Capture the cell that displays the provided text and extract its (X, Y) central coordinate. 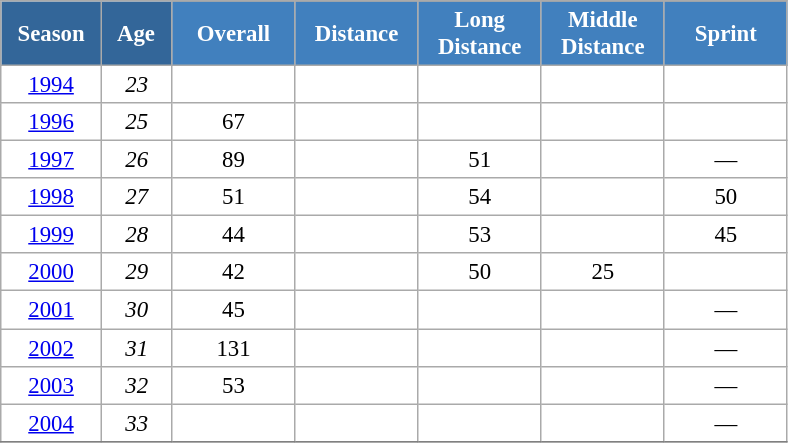
1994 (52, 85)
Long Distance (480, 34)
42 (234, 273)
Overall (234, 34)
Sprint (726, 34)
28 (136, 235)
23 (136, 85)
33 (136, 423)
29 (136, 273)
27 (136, 197)
44 (234, 235)
Middle Distance (602, 34)
2001 (52, 310)
1998 (52, 197)
1996 (52, 122)
Season (52, 34)
67 (234, 122)
2000 (52, 273)
1999 (52, 235)
2002 (52, 348)
Distance (356, 34)
1997 (52, 160)
30 (136, 310)
32 (136, 385)
2003 (52, 385)
54 (480, 197)
2004 (52, 423)
Age (136, 34)
26 (136, 160)
31 (136, 348)
131 (234, 348)
89 (234, 160)
